Search for the cell housing the specified text and yield its [X, Y] center coordinate. 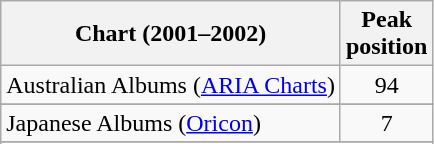
7 [386, 123]
94 [386, 85]
Japanese Albums (Oricon) [171, 123]
Chart (2001–2002) [171, 34]
Australian Albums (ARIA Charts) [171, 85]
Peakposition [386, 34]
